Return the [x, y] coordinate for the center point of the cell that contains the specified text.  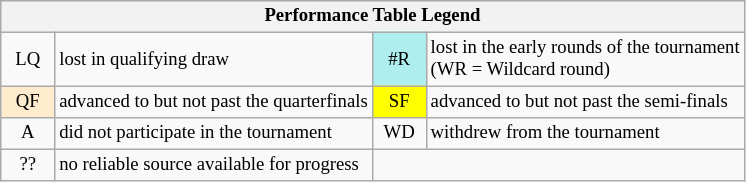
SF [399, 102]
did not participate in the tournament [214, 134]
LQ [28, 60]
QF [28, 102]
lost in the early rounds of the tournament (WR = Wildcard round) [585, 60]
#R [399, 60]
advanced to but not past the semi-finals [585, 102]
no reliable source available for progress [214, 166]
lost in qualifying draw [214, 60]
?? [28, 166]
WD [399, 134]
withdrew from the tournament [585, 134]
A [28, 134]
Performance Table Legend [372, 16]
advanced to but not past the quarterfinals [214, 102]
